Find where the given text appears and provide that cell's center as [x, y] coordinate. 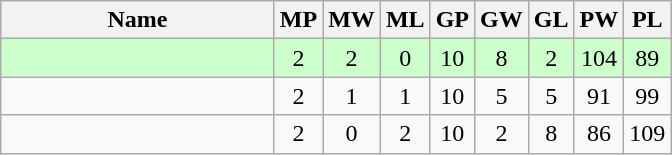
86 [599, 134]
109 [648, 134]
GL [551, 20]
MW [352, 20]
89 [648, 58]
Name [138, 20]
ML [405, 20]
91 [599, 96]
MP [298, 20]
PL [648, 20]
GW [502, 20]
99 [648, 96]
PW [599, 20]
104 [599, 58]
GP [452, 20]
